For the text-containing cell, return its midpoint in [x, y] coordinate format. 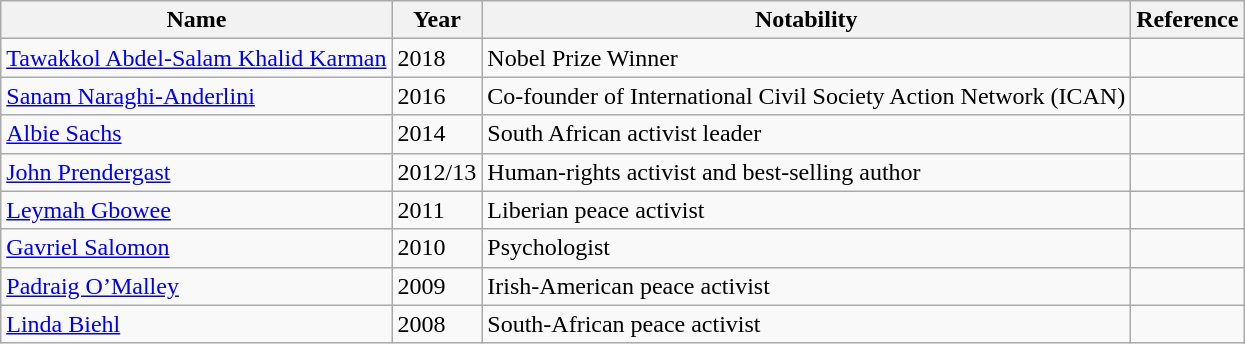
Irish-American peace activist [806, 286]
Liberian peace activist [806, 210]
Co-founder of International Civil Society Action Network (ICAN) [806, 96]
South-African peace activist [806, 324]
Albie Sachs [196, 134]
Tawakkol Abdel-Salam Khalid Karman [196, 58]
Psychologist [806, 248]
Padraig O’Malley [196, 286]
2014 [437, 134]
Linda Biehl [196, 324]
John Prendergast [196, 172]
Year [437, 20]
South African activist leader [806, 134]
Gavriel Salomon [196, 248]
2008 [437, 324]
2012/13 [437, 172]
Sanam Naraghi-Anderlini [196, 96]
Leymah Gbowee [196, 210]
2016 [437, 96]
Reference [1188, 20]
Nobel Prize Winner [806, 58]
2010 [437, 248]
2011 [437, 210]
Name [196, 20]
2009 [437, 286]
2018 [437, 58]
Human-rights activist and best-selling author [806, 172]
Notability [806, 20]
